For the text-containing cell, return its midpoint in (X, Y) coordinate format. 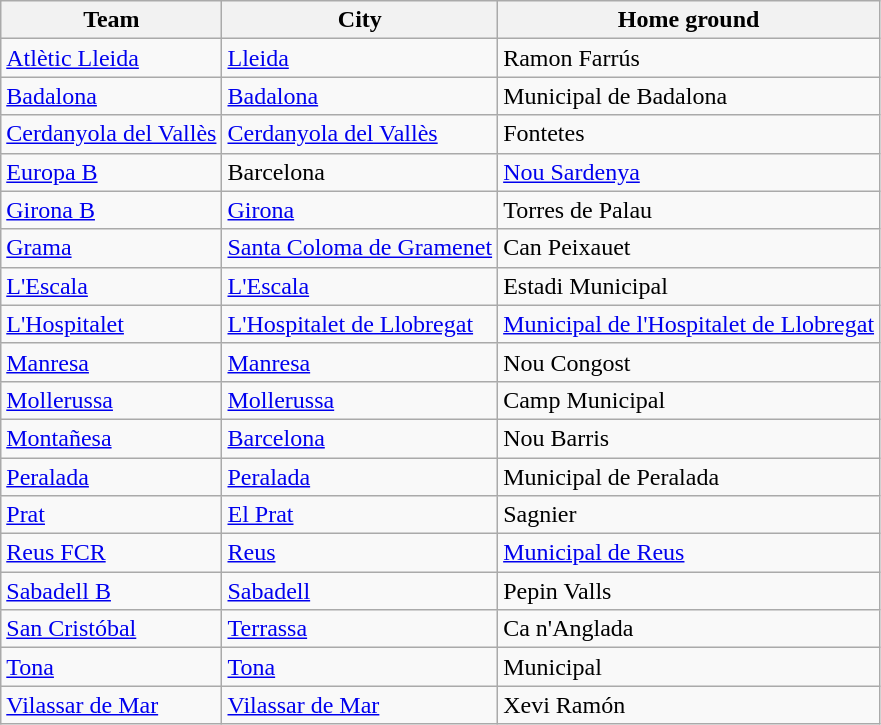
Municipal (689, 667)
Home ground (689, 20)
Pepin Valls (689, 591)
Reus FCR (112, 553)
Xevi Ramón (689, 705)
Municipal de Badalona (689, 96)
El Prat (360, 515)
Municipal de l'Hospitalet de Llobregat (689, 324)
Reus (360, 553)
Atlètic Lleida (112, 58)
Ramon Farrús (689, 58)
Nou Sardenya (689, 172)
Montañesa (112, 438)
Girona B (112, 210)
Nou Congost (689, 362)
Ca n'Anglada (689, 629)
Santa Coloma de Gramenet (360, 248)
Can Peixauet (689, 248)
L'Hospitalet (112, 324)
Sabadell B (112, 591)
City (360, 20)
Sabadell (360, 591)
Lleida (360, 58)
Municipal de Reus (689, 553)
Terrassa (360, 629)
Grama (112, 248)
Torres de Palau (689, 210)
Sagnier (689, 515)
Nou Barris (689, 438)
Team (112, 20)
Europa B (112, 172)
Municipal de Peralada (689, 477)
Prat (112, 515)
Girona (360, 210)
Fontetes (689, 134)
L'Hospitalet de Llobregat (360, 324)
Estadi Municipal (689, 286)
Camp Municipal (689, 400)
San Cristóbal (112, 629)
